Output the [x, y] coordinate of the center of the cell containing the given text.  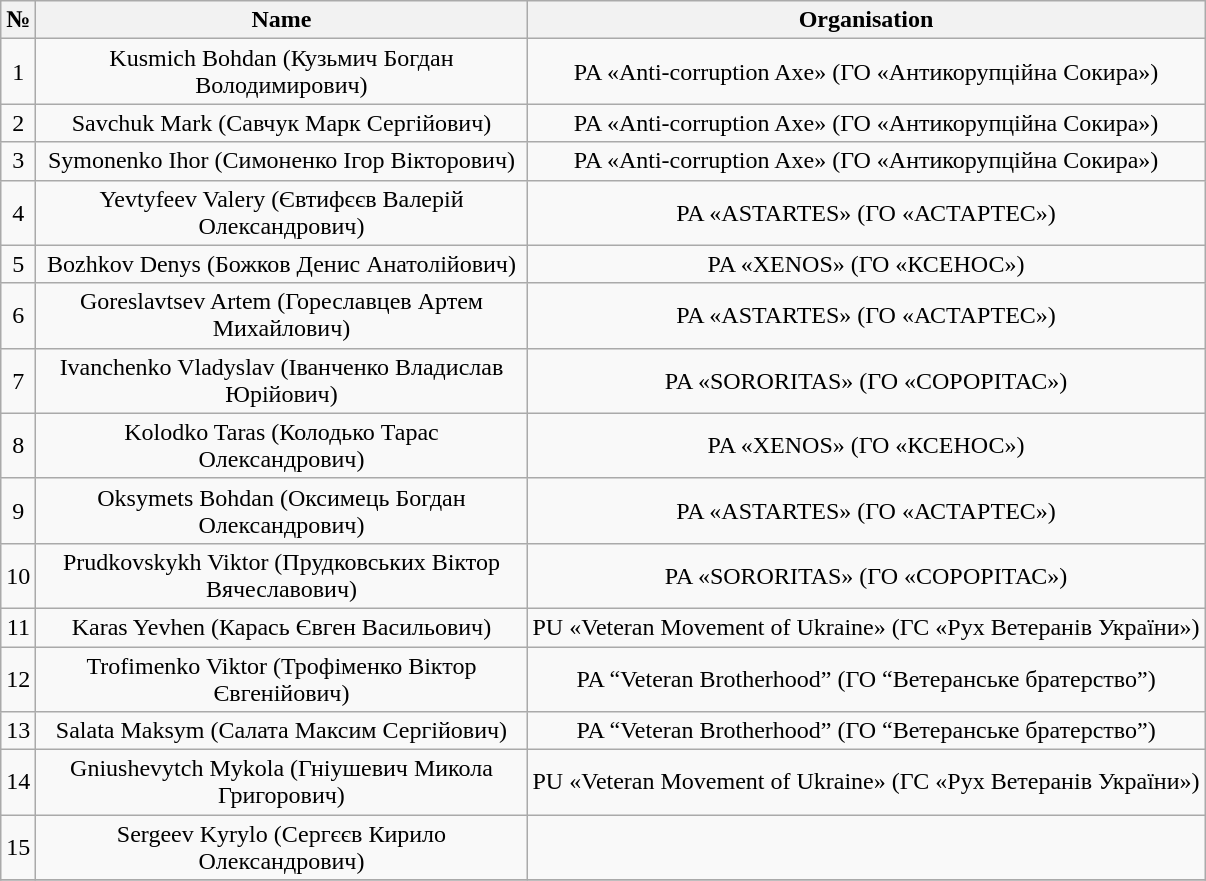
№ [18, 20]
Symonenko Ihor (Симоненко Ігор Вікторович) [282, 161]
Kusmich Bohdan (Кузьмич Богдан Володимирович) [282, 72]
Goreslavtsev Artem (Гореславцев Артем Михайлович) [282, 316]
9 [18, 510]
Karas Yevhen (Карась Євген Васильович) [282, 627]
Trofimenko Viktor (Трофіменко Віктор Євгенійович) [282, 678]
5 [18, 264]
Sergeev Kyrylo (Сергєєв Кирило Олександрович) [282, 848]
Bozhkov Denys (Божков Денис Анатолійович) [282, 264]
8 [18, 446]
Savchuk Mark (Савчук Марк Сергійович) [282, 123]
14 [18, 782]
Ivanchenko Vladyslav (Іванченко Владислав Юрійович) [282, 380]
Gniushevytch Mykola (Гніушевич Микола Григорович) [282, 782]
13 [18, 731]
3 [18, 161]
Oksymets Bohdan (Оксимець Богдан Олександрович) [282, 510]
12 [18, 678]
11 [18, 627]
1 [18, 72]
15 [18, 848]
4 [18, 212]
Name [282, 20]
Yevtyfeev Valery (Євтифєєв Валерій Олександрович) [282, 212]
Prudkovskykh Viktor (Прудковських Віктор Вячеславович) [282, 576]
7 [18, 380]
6 [18, 316]
Kolodko Taras (Колодько Тарас Олександрович) [282, 446]
10 [18, 576]
2 [18, 123]
Organisation [866, 20]
Salata Maksym (Салата Максим Сергійович) [282, 731]
